Return the (x, y) coordinate for the center point of the cell that contains the specified text.  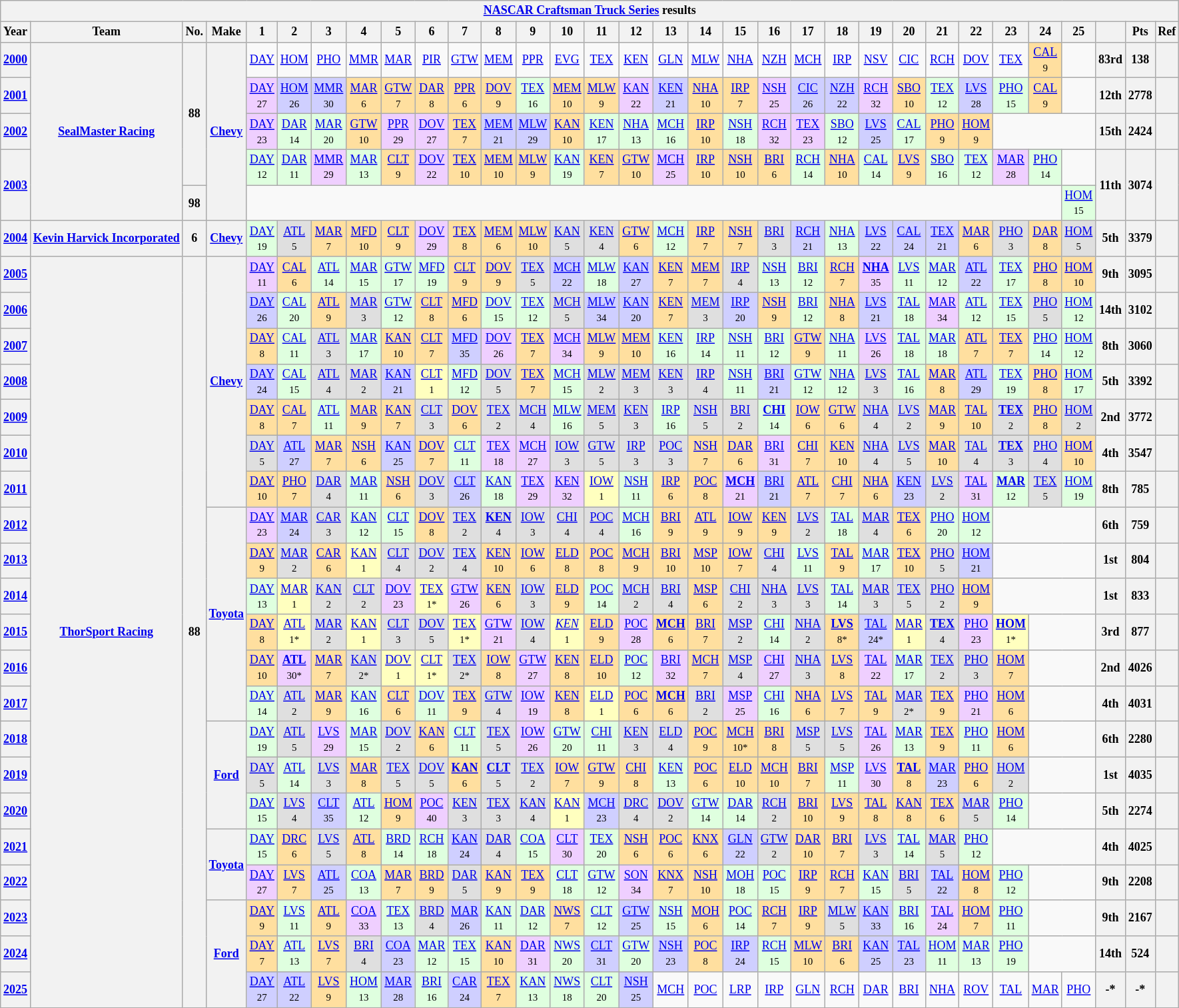
DAY26 (262, 310)
ATL29 (977, 382)
KAN16 (364, 704)
MFD10 (364, 239)
MSP5 (807, 740)
2167 (1140, 918)
CAL17 (909, 131)
DOV23 (398, 596)
14 (705, 32)
DOV26 (498, 346)
13 (671, 32)
MCH12 (671, 239)
Make (226, 32)
2012 (16, 525)
CLT6 (398, 704)
KAN2 (329, 596)
2018 (16, 740)
17 (807, 32)
MCH27 (533, 453)
NHA2 (807, 632)
12th (1111, 96)
MCH22 (567, 274)
MAR2* (909, 704)
KAN2* (364, 668)
GTW17 (398, 274)
3379 (1140, 239)
2280 (1140, 740)
2016 (16, 668)
4035 (1140, 775)
DAY14 (262, 704)
LVS8* (842, 632)
IRP24 (741, 954)
MFD19 (432, 274)
4031 (1140, 704)
KAN20 (636, 310)
2778 (1140, 96)
MCH23 (601, 811)
HOM26 (294, 96)
TAL24* (876, 632)
KAN21 (398, 382)
HOM5 (1079, 239)
DRC4 (636, 811)
CLT4 (398, 560)
HOM (294, 60)
NHA35 (876, 274)
CLT35 (329, 811)
2008 (16, 382)
LVS26 (876, 346)
785 (1140, 489)
MAR34 (942, 310)
2208 (1140, 883)
MCH21 (741, 489)
ELD4 (671, 740)
MLW18 (601, 274)
GTW26 (465, 596)
DAR (876, 990)
KEN (636, 60)
PHO9 (942, 131)
ATL13 (294, 954)
Ref (1167, 32)
2025 (16, 990)
RCH18 (432, 847)
EVG (567, 60)
LVS29 (329, 740)
ATL4 (329, 382)
MOH6 (705, 918)
DOV3 (432, 489)
DOV11 (432, 704)
PPR (533, 60)
2015 (16, 632)
DOV6 (465, 418)
DOV15 (498, 310)
CAR24 (465, 990)
2006 (16, 310)
MLW16 (567, 418)
CLT1 (432, 382)
21 (942, 32)
98 (195, 203)
TAL16 (909, 382)
GTW7 (398, 96)
LVS28 (977, 96)
MEM21 (498, 131)
LVS21 (876, 310)
KAN8 (909, 811)
BRI (909, 990)
GTW21 (498, 632)
PPR29 (398, 131)
LVS22 (876, 239)
NHA11 (842, 346)
2022 (16, 883)
DAY (262, 60)
POC28 (636, 632)
IOW26 (533, 740)
2017 (16, 704)
ATL2 (294, 704)
RCH15 (775, 954)
MMR29 (329, 167)
NSH18 (741, 131)
COA23 (398, 954)
POC40 (432, 811)
10 (567, 32)
IRP6 (671, 489)
MCH34 (567, 346)
SBO10 (909, 96)
KEN1 (567, 632)
HOM13 (364, 990)
CLT8 (432, 310)
3095 (1140, 274)
PIR (432, 60)
3547 (1140, 453)
CAL15 (294, 382)
2010 (16, 453)
CHI2 (741, 596)
NWS18 (567, 990)
DRC6 (294, 847)
LVS4 (294, 811)
IOW1 (601, 489)
9 (533, 32)
CAL11 (294, 346)
NASCAR Craftsman Truck Series results (590, 11)
TEX13 (398, 918)
MCH9 (636, 560)
KAN5 (567, 239)
TAL4 (977, 453)
TEX21 (942, 239)
ATL11 (329, 418)
2001 (16, 96)
2021 (16, 847)
DOV29 (432, 239)
MLW2 (601, 382)
NSH15 (671, 918)
CIC (909, 60)
CHI16 (775, 704)
KAN18 (498, 489)
TEX16 (533, 96)
MSP4 (741, 668)
3392 (1140, 382)
RCH2 (775, 811)
2014 (16, 596)
2005 (16, 274)
2011 (16, 489)
CLT20 (601, 990)
3060 (1140, 346)
KEN32 (567, 489)
877 (1140, 632)
POC15 (775, 883)
804 (1140, 560)
MCH15 (567, 382)
20 (909, 32)
HOM19 (1079, 489)
BRD9 (432, 883)
PHO15 (1011, 96)
MCH10* (741, 740)
NSH9 (775, 310)
NSH13 (775, 274)
GTW25 (636, 918)
TEX2* (465, 668)
CLT15 (398, 525)
15 (741, 32)
IRP3 (636, 453)
3772 (1140, 418)
CAL7 (294, 418)
2020 (16, 811)
KAN9 (498, 883)
CAL6 (294, 274)
CAL24 (909, 239)
NSH23 (671, 954)
MCH5 (567, 310)
KAN19 (567, 167)
MAR24 (294, 525)
NSV (876, 60)
KNX7 (671, 883)
DAR10 (807, 847)
ROV (977, 990)
LVS30 (876, 775)
MAR23 (942, 775)
18 (842, 32)
ATL8 (364, 847)
2003 (16, 185)
3rd (1111, 632)
KEN16 (671, 346)
BRI9 (671, 525)
BRD14 (398, 847)
DAR6 (741, 453)
GTW14 (705, 811)
BRI31 (775, 453)
Pts (1140, 32)
KAN12 (364, 525)
MCH25 (671, 167)
TEX19 (1011, 382)
TEX29 (533, 489)
DAR31 (533, 954)
759 (1140, 525)
MLW34 (601, 310)
PHO4 (1045, 453)
2023 (16, 918)
GTW27 (533, 668)
ELD1 (601, 704)
12 (636, 32)
KAN24 (465, 847)
KAN4 (533, 811)
SON34 (636, 883)
3102 (1140, 310)
1 (262, 32)
CLT30 (567, 847)
2009 (16, 418)
MEM (498, 60)
MCH7 (705, 668)
PHO7 (294, 489)
COA33 (364, 918)
TAL23 (909, 954)
IOW8 (498, 668)
NWS20 (567, 954)
DOV22 (432, 167)
MFD12 (465, 382)
HOM11 (942, 954)
MEM7 (705, 274)
HOM17 (1079, 382)
POC4 (601, 525)
DOV8 (432, 525)
8 (498, 32)
POC (705, 990)
PPR6 (465, 96)
MSP11 (842, 775)
TAL (1011, 990)
138 (1140, 60)
2019 (16, 775)
CLT26 (465, 489)
MAR11 (364, 489)
19 (876, 32)
KAN11 (498, 918)
PHO2 (942, 596)
HOM21 (977, 560)
Team (107, 32)
IRP20 (741, 310)
MSP10 (705, 560)
TEX18 (498, 453)
TAL10 (977, 418)
BRI5 (909, 883)
MEM6 (498, 239)
SealMaster Racing (107, 131)
HOM15 (1079, 203)
LVS8 (842, 668)
CHI11 (601, 740)
KAN13 (533, 990)
83rd (1111, 60)
PHO19 (1011, 954)
GTW2 (775, 847)
11th (1111, 185)
2002 (16, 131)
NZH (775, 60)
BRI8 (775, 740)
2013 (16, 560)
CLT2 (364, 596)
DAY12 (262, 167)
22 (977, 32)
KEN17 (601, 131)
DAY13 (262, 596)
CAR6 (329, 560)
NZH22 (842, 96)
LRP (741, 990)
TEX17 (1011, 274)
MMR30 (329, 96)
KEN13 (671, 775)
ATL3 (329, 346)
KEN9 (775, 525)
Kevin Harvick Incorporated (107, 239)
MCH10 (775, 775)
833 (1140, 596)
TAL26 (876, 740)
Year (16, 32)
DAY11 (262, 274)
MAR20 (329, 131)
GLN22 (741, 847)
MSP6 (705, 596)
24 (1045, 32)
MLW29 (533, 131)
MLW5 (842, 918)
ELD8 (567, 560)
CHI27 (775, 668)
DAR11 (294, 167)
MOH18 (741, 883)
RCH21 (807, 239)
DAR12 (533, 918)
SBO12 (842, 131)
MSP25 (741, 704)
3074 (1140, 185)
NHA8 (842, 310)
KAN27 (636, 274)
ATL1* (294, 632)
HOM8 (977, 883)
MMR (364, 60)
TAL24 (942, 918)
TEX8 (465, 239)
POC12 (636, 668)
KEN6 (498, 596)
DOV (977, 60)
MEM5 (601, 418)
CAR3 (329, 525)
MFD6 (465, 310)
BRI32 (671, 668)
IRP16 (671, 418)
524 (1140, 954)
2 (294, 32)
MCH2 (636, 596)
IOW4 (533, 632)
CAL20 (294, 310)
DAR5 (465, 883)
POC3 (671, 453)
CLT12 (601, 918)
NWS7 (567, 918)
BRD4 (432, 918)
TEX20 (601, 847)
2000 (16, 60)
COA15 (533, 847)
CHI8 (636, 775)
ThorSport Racing (107, 632)
PHO21 (977, 704)
IOW19 (533, 704)
POC9 (705, 740)
25 (1079, 32)
MCH4 (533, 418)
23 (1011, 32)
ATL27 (294, 453)
3 (329, 32)
PHO20 (942, 525)
2007 (16, 346)
IRP14 (705, 346)
NHA12 (842, 382)
DOV27 (432, 131)
TAL31 (977, 489)
ATL25 (329, 883)
GTW5 (601, 453)
KEN23 (909, 489)
CLT1* (432, 668)
KAN15 (876, 883)
7 (465, 32)
DOV1 (398, 668)
KEN21 (671, 96)
KAN7 (398, 418)
CLT18 (567, 883)
MFD35 (465, 346)
NSH5 (705, 418)
MAR10 (942, 453)
DAY7 (262, 954)
MAR18 (942, 346)
2274 (1140, 811)
MAR4 (876, 525)
2424 (1140, 131)
5 (398, 32)
GTW4 (498, 704)
4 (364, 32)
KAN33 (876, 918)
No. (195, 32)
COA13 (364, 883)
ATL30* (294, 668)
PHO6 (977, 775)
PHO23 (977, 632)
BRI3 (775, 239)
15th (1111, 131)
DOV7 (432, 453)
SBO16 (942, 167)
KAN22 (636, 96)
TEX23 (807, 131)
RCH14 (807, 167)
KNX6 (705, 847)
4026 (1140, 668)
IOW9 (741, 525)
4025 (1140, 847)
CAL14 (876, 167)
MLW (705, 60)
CLT7 (432, 346)
CLT5 (498, 775)
LVS25 (876, 131)
CLT31 (601, 954)
2004 (16, 239)
HOM1* (1011, 632)
MAR26 (465, 918)
16 (775, 32)
11 (601, 32)
2024 (16, 954)
CIC26 (807, 96)
MSP2 (741, 632)
DAY24 (262, 382)
GTW (465, 60)
